Scan for the cell matching the given text and deliver its (x, y) coordinate at center. 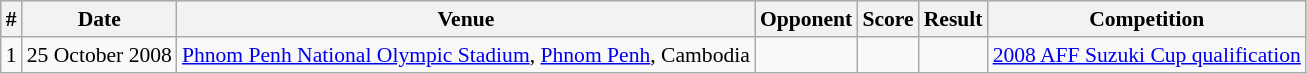
# (12, 19)
Phnom Penh National Olympic Stadium, Phnom Penh, Cambodia (466, 55)
Score (888, 19)
Opponent (806, 19)
Result (954, 19)
Competition (1147, 19)
Venue (466, 19)
2008 AFF Suzuki Cup qualification (1147, 55)
Date (100, 19)
25 October 2008 (100, 55)
1 (12, 55)
